Return (X, Y) of the center of cell containing provided text 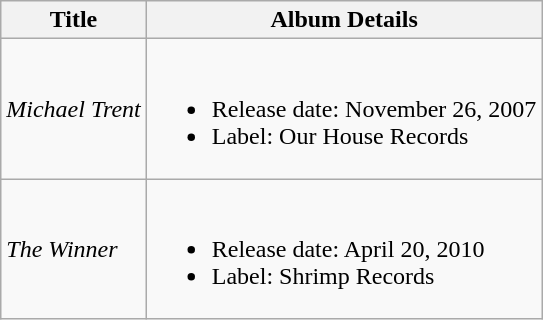
The Winner (74, 249)
Album Details (344, 20)
Title (74, 20)
Release date: November 26, 2007Label: Our House Records (344, 109)
Release date: April 20, 2010Label: Shrimp Records (344, 249)
Michael Trent (74, 109)
